From the cell containing the given text, extract its center point as (X, Y) coordinate. 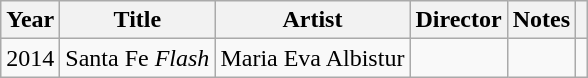
Director (458, 20)
Maria Eva Albistur (312, 58)
Artist (312, 20)
Notes (541, 20)
Title (138, 20)
2014 (30, 58)
Year (30, 20)
Santa Fe Flash (138, 58)
